Provide the [x, y] coordinate of the cell's center where the given text is located.  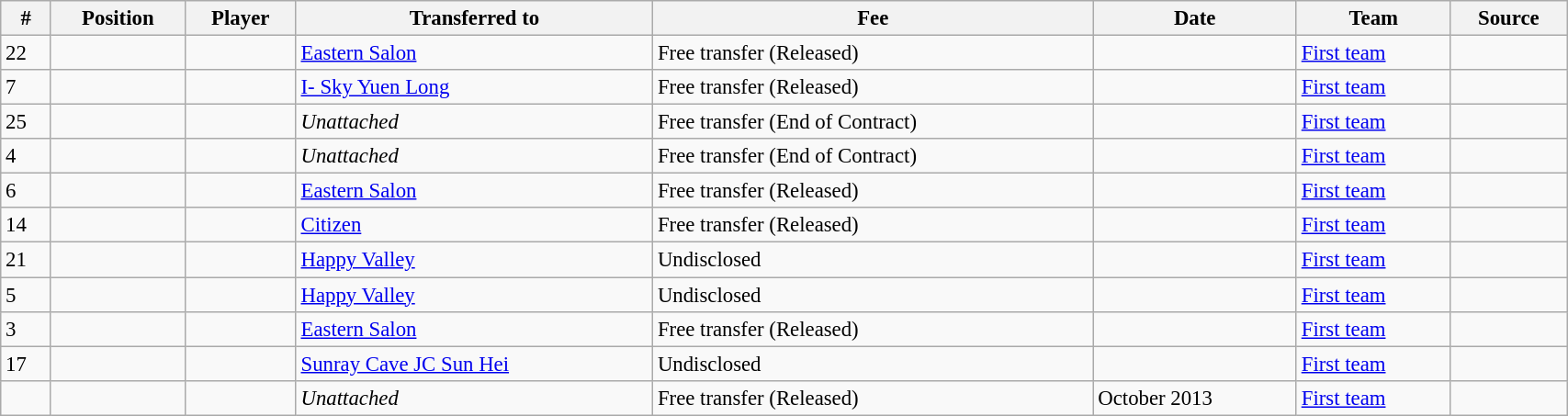
5 [26, 295]
17 [26, 364]
Position [118, 18]
21 [26, 260]
Player [241, 18]
# [26, 18]
6 [26, 191]
22 [26, 53]
Source [1508, 18]
7 [26, 87]
Transferred to [474, 18]
Fee [873, 18]
4 [26, 156]
14 [26, 225]
Sunray Cave JC Sun Hei [474, 364]
October 2013 [1194, 398]
Date [1194, 18]
I- Sky Yuen Long [474, 87]
3 [26, 329]
25 [26, 122]
Citizen [474, 225]
Team [1373, 18]
